Detect which cell encompasses the target text, then output its (x, y) center coordinate. 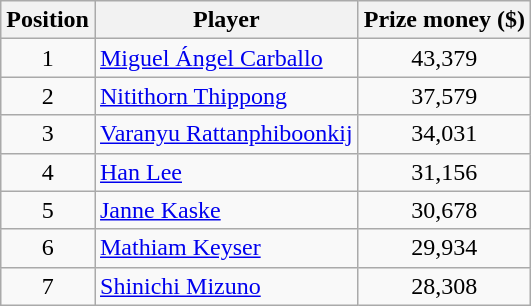
Shinichi Mizuno (226, 286)
Han Lee (226, 172)
3 (48, 134)
4 (48, 172)
28,308 (444, 286)
43,379 (444, 58)
Miguel Ángel Carballo (226, 58)
Varanyu Rattanphiboonkij (226, 134)
Janne Kaske (226, 210)
2 (48, 96)
34,031 (444, 134)
1 (48, 58)
7 (48, 286)
Player (226, 20)
29,934 (444, 248)
Nitithorn Thippong (226, 96)
Prize money ($) (444, 20)
31,156 (444, 172)
37,579 (444, 96)
6 (48, 248)
Position (48, 20)
5 (48, 210)
Mathiam Keyser (226, 248)
30,678 (444, 210)
